Return [X, Y] of the center of cell containing provided text 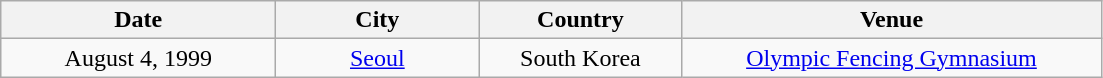
Country [580, 20]
Date [138, 20]
August 4, 1999 [138, 58]
City [378, 20]
Venue [892, 20]
South Korea [580, 58]
Seoul [378, 58]
Olympic Fencing Gymnasium [892, 58]
